Scan for the cell matching the given text and deliver its (x, y) coordinate at center. 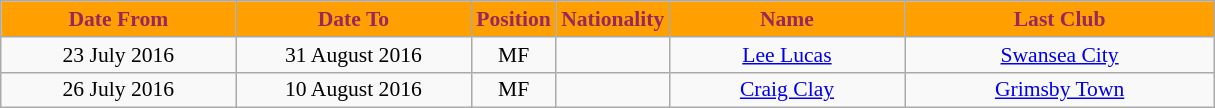
Date To (354, 19)
Grimsby Town (1060, 90)
Craig Clay (786, 90)
31 August 2016 (354, 55)
Swansea City (1060, 55)
Nationality (612, 19)
Lee Lucas (786, 55)
Position (514, 19)
26 July 2016 (118, 90)
Last Club (1060, 19)
Name (786, 19)
Date From (118, 19)
10 August 2016 (354, 90)
23 July 2016 (118, 55)
